Pinpoint the cell where the given text exists, returning its [x, y] midpoint coordinate. 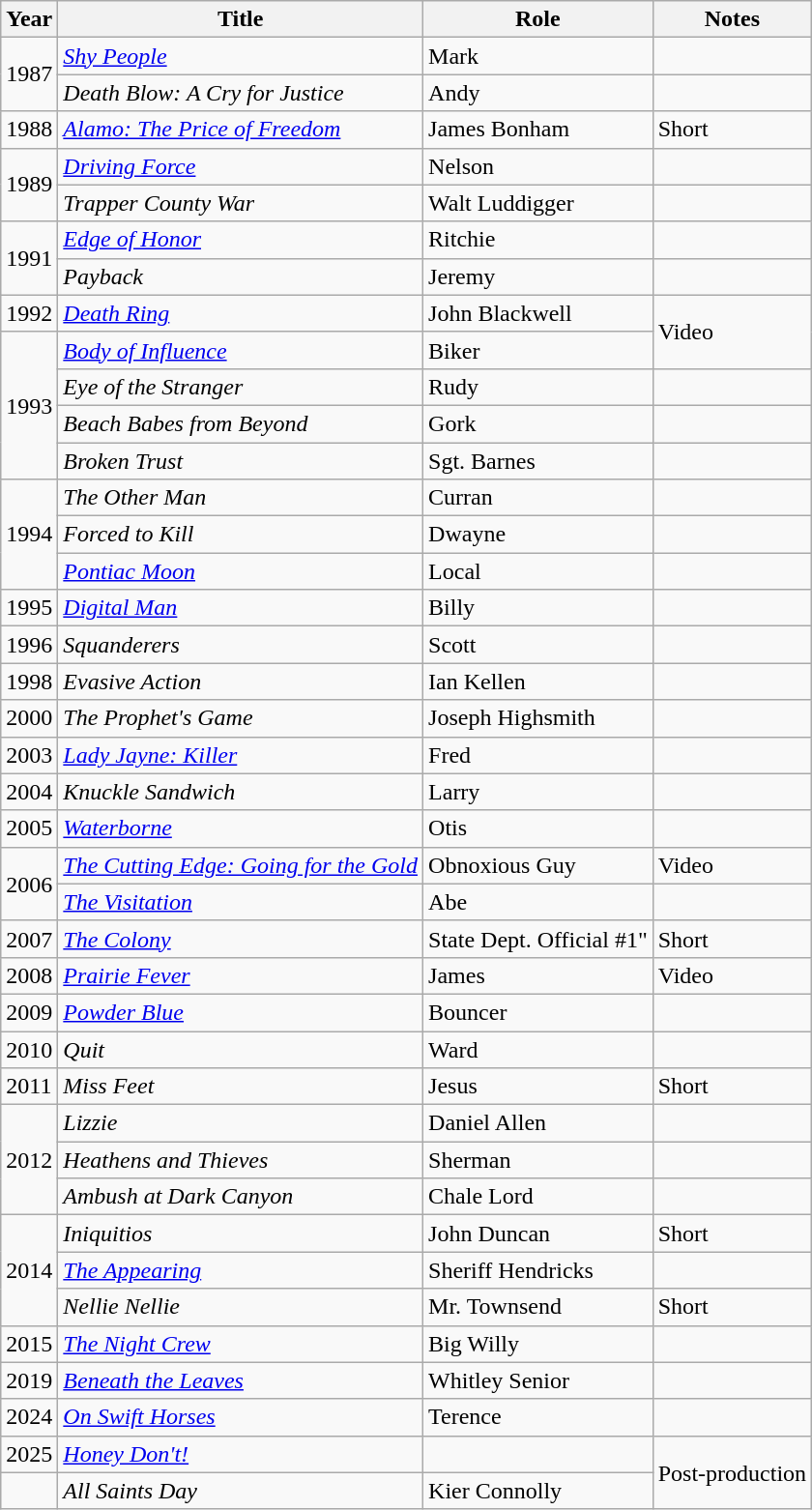
1989 [29, 185]
Dwayne [538, 535]
2014 [29, 1270]
2008 [29, 975]
2025 [29, 1454]
2000 [29, 718]
Edge of Honor [241, 240]
The Visitation [241, 902]
Sgt. Barnes [538, 461]
1992 [29, 313]
Pontiac Moon [241, 571]
Heathens and Thieves [241, 1160]
Death Blow: A Cry for Justice [241, 93]
Gork [538, 423]
Iniquitios [241, 1234]
Terence [538, 1417]
Digital Man [241, 608]
1996 [29, 645]
Abe [538, 902]
Sheriff Hendricks [538, 1270]
Kier Connolly [538, 1491]
Waterborne [241, 828]
Broken Trust [241, 461]
Ambush at Dark Canyon [241, 1197]
Forced to Kill [241, 535]
Year [29, 19]
2004 [29, 792]
2019 [29, 1380]
Eye of the Stranger [241, 387]
Prairie Fever [241, 975]
The Colony [241, 939]
1991 [29, 258]
Miss Feet [241, 1087]
The Cutting Edge: Going for the Gold [241, 865]
1987 [29, 74]
Larry [538, 792]
Payback [241, 276]
Otis [538, 828]
1988 [29, 130]
2007 [29, 939]
Beneath the Leaves [241, 1380]
Honey Don't! [241, 1454]
2006 [29, 884]
2024 [29, 1417]
Ward [538, 1049]
John Duncan [538, 1234]
Rudy [538, 387]
2010 [29, 1049]
Death Ring [241, 313]
Evasive Action [241, 682]
The Other Man [241, 498]
Curran [538, 498]
Role [538, 19]
James [538, 975]
Mark [538, 56]
1994 [29, 535]
Daniel Allen [538, 1123]
State Dept. Official #1" [538, 939]
1998 [29, 682]
The Prophet's Game [241, 718]
2011 [29, 1087]
Jesus [538, 1087]
1993 [29, 405]
Chale Lord [538, 1197]
Nelson [538, 166]
Biker [538, 350]
Andy [538, 93]
Squanderers [241, 645]
Billy [538, 608]
Sherman [538, 1160]
Notes [732, 19]
Body of Influence [241, 350]
Post-production [732, 1472]
James Bonham [538, 130]
Ian Kellen [538, 682]
Bouncer [538, 1012]
2015 [29, 1344]
Driving Force [241, 166]
2012 [29, 1160]
2009 [29, 1012]
Powder Blue [241, 1012]
The Appearing [241, 1270]
1995 [29, 608]
Beach Babes from Beyond [241, 423]
All Saints Day [241, 1491]
Quit [241, 1049]
Alamo: The Price of Freedom [241, 130]
Obnoxious Guy [538, 865]
Nellie Nellie [241, 1307]
The Night Crew [241, 1344]
Jeremy [538, 276]
Walt Luddigger [538, 203]
2005 [29, 828]
Title [241, 19]
Lady Jayne: Killer [241, 755]
Joseph Highsmith [538, 718]
Knuckle Sandwich [241, 792]
Big Willy [538, 1344]
Ritchie [538, 240]
Scott [538, 645]
Whitley Senior [538, 1380]
Local [538, 571]
Lizzie [241, 1123]
On Swift Horses [241, 1417]
2003 [29, 755]
Mr. Townsend [538, 1307]
Trapper County War [241, 203]
Fred [538, 755]
Shy People [241, 56]
John Blackwell [538, 313]
